Pinpoint the cell where the given text exists, returning its [X, Y] midpoint coordinate. 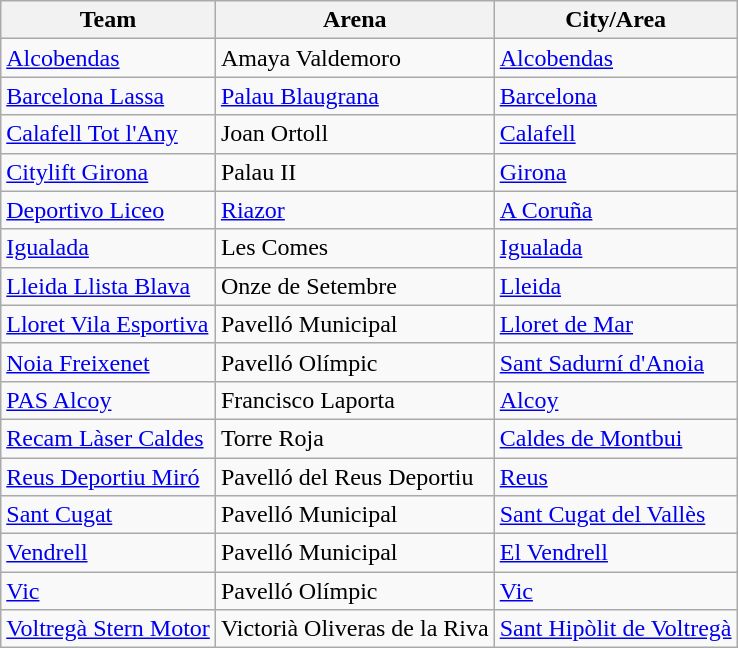
Sant Sadurní d'Anoia [616, 362]
Deportivo Liceo [108, 210]
Caldes de Montbui [616, 438]
Pavelló del Reus Deportiu [354, 477]
Vendrell [108, 553]
PAS Alcoy [108, 400]
Riazor [354, 210]
Francisco Laporta [354, 400]
Noia Freixenet [108, 362]
Calafell Tot l'Any [108, 134]
Recam Làser Caldes [108, 438]
Barcelona Lassa [108, 96]
Palau Blaugrana [354, 96]
Lloret de Mar [616, 324]
Calafell [616, 134]
Amaya Valdemoro [354, 58]
Palau II [354, 172]
Girona [616, 172]
Lloret Vila Esportiva [108, 324]
Onze de Setembre [354, 286]
Lleida Llista Blava [108, 286]
Lleida [616, 286]
Team [108, 20]
Arena [354, 20]
Sant Cugat [108, 515]
Voltregà Stern Motor [108, 629]
Sant Cugat del Vallès [616, 515]
Victorià Oliveras de la Riva [354, 629]
Reus [616, 477]
Torre Roja [354, 438]
Barcelona [616, 96]
A Coruña [616, 210]
Joan Ortoll [354, 134]
Les Comes [354, 248]
Alcoy [616, 400]
El Vendrell [616, 553]
Reus Deportiu Miró [108, 477]
Citylift Girona [108, 172]
Sant Hipòlit de Voltregà [616, 629]
City/Area [616, 20]
